Provide the [X, Y] coordinate of the cell's center where the given text is located.  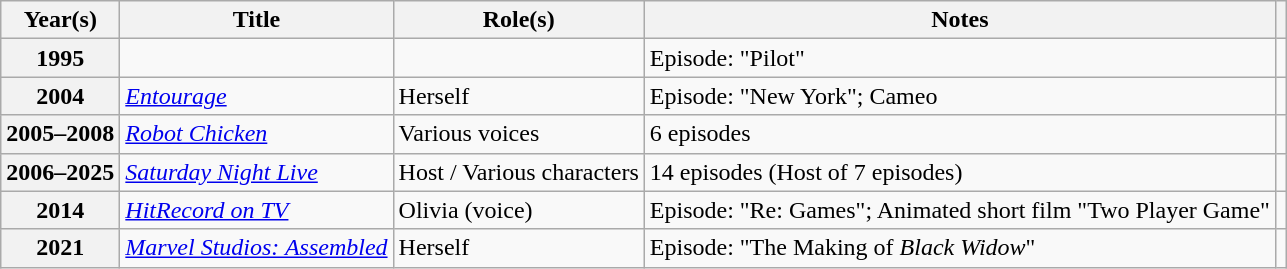
2004 [60, 96]
Episode: "The Making of Black Widow" [960, 248]
2014 [60, 210]
HitRecord on TV [256, 210]
Saturday Night Live [256, 172]
Various voices [518, 134]
Robot Chicken [256, 134]
2021 [60, 248]
Episode: "New York"; Cameo [960, 96]
Notes [960, 20]
2006–2025 [60, 172]
1995 [60, 58]
Year(s) [60, 20]
2005–2008 [60, 134]
Episode: "Re: Games"; Animated short film "Two Player Game" [960, 210]
Entourage [256, 96]
Marvel Studios: Assembled [256, 248]
Title [256, 20]
Episode: "Pilot" [960, 58]
6 episodes [960, 134]
Host / Various characters [518, 172]
Role(s) [518, 20]
14 episodes (Host of 7 episodes) [960, 172]
Olivia (voice) [518, 210]
